Locate the cell with the specified text and output its [X, Y] center coordinate. 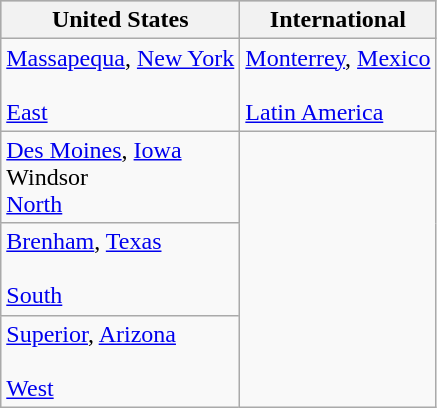
Superior, ArizonaWest [120, 361]
Des Moines, IowaWindsorNorth [120, 177]
Brenham, TexasSouth [120, 269]
United States [120, 20]
Massapequa, New YorkEast [120, 85]
International [338, 20]
Monterrey, MexicoLatin America [338, 85]
